Pinpoint the cell where the given text exists, returning its [x, y] midpoint coordinate. 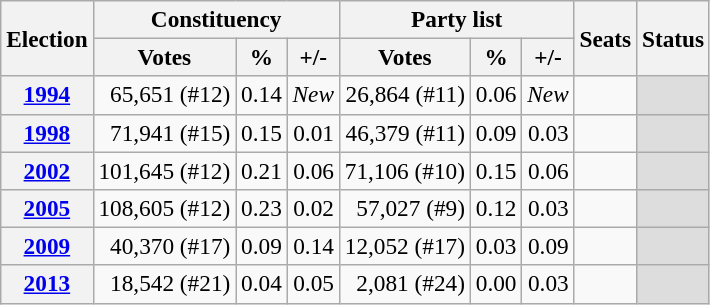
0.05 [313, 284]
26,864 (#11) [404, 95]
18,542 (#21) [164, 284]
2009 [47, 246]
Status [674, 38]
71,941 (#15) [164, 133]
Election [47, 38]
Seats [606, 38]
0.12 [496, 208]
46,379 (#11) [404, 133]
2,081 (#24) [404, 284]
Party list [456, 19]
1998 [47, 133]
Constituency [216, 19]
65,651 (#12) [164, 95]
2013 [47, 284]
0.02 [313, 208]
1994 [47, 95]
0.00 [496, 284]
108,605 (#12) [164, 208]
0.21 [262, 170]
0.04 [262, 284]
2002 [47, 170]
40,370 (#17) [164, 246]
0.23 [262, 208]
0.01 [313, 133]
57,027 (#9) [404, 208]
101,645 (#12) [164, 170]
12,052 (#17) [404, 246]
71,106 (#10) [404, 170]
2005 [47, 208]
